Return (X, Y) of the center of cell containing provided text 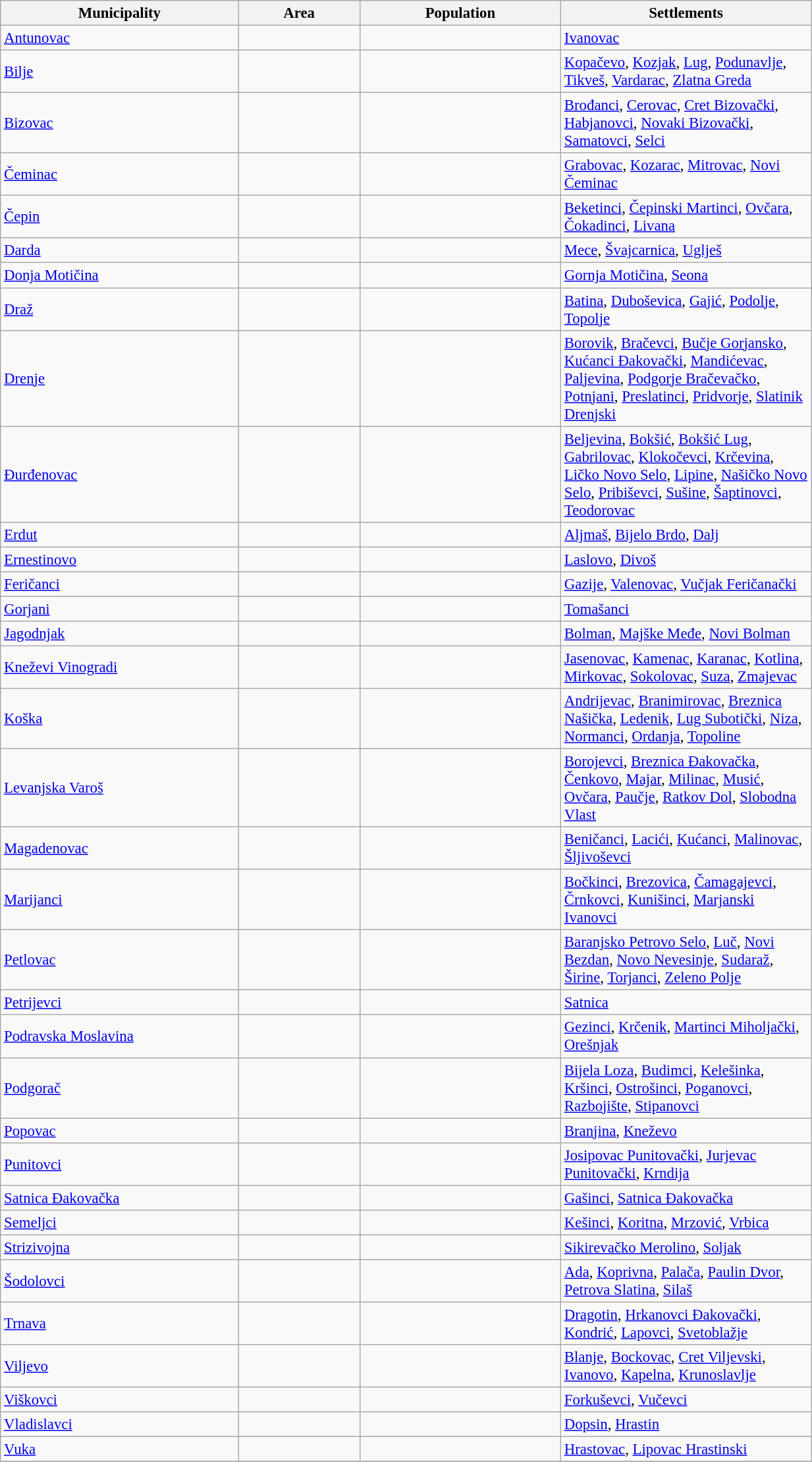
Dopsin, Hrastin (686, 1424)
Koška (120, 719)
Josipovac Punitovački, Jurjevac Punitovački, Krndija (686, 1164)
Settlements (686, 13)
Aljmaš, Bijelo Brdo, Dalj (686, 534)
Gornja Motičina, Seona (686, 275)
Čeminac (120, 174)
Ada, Koprivna, Palača, Paulin Dvor, Petrova Slatina, Silaš (686, 1281)
Dragotin, Hrkanovci Đakovački, Kondrić, Lapovci, Svetoblažje (686, 1323)
Marijanci (120, 900)
Punitovci (120, 1164)
Bijela Loza, Budimci, Kelešinka, Kršinci, Ostrošinci, Poganovci, Razbojište, Stipanovci (686, 1088)
Brođanci, Cerovac, Cret Bizovački, Habjanovci, Novaki Bizovački, Samatovci, Selci (686, 123)
Satnica (686, 1003)
Beničanci, Lacići, Kućanci, Malinovac, Šljivoševci (686, 849)
Bočkinci, Brezovica, Čamagajevci, Črnkovci, Kunišinci, Marjanski Ivanovci (686, 900)
Municipality (120, 13)
Donja Motičina (120, 275)
Borojevci, Breznica Đakovačka, Čenkovo, Majar, Milinac, Musić, Ovčara, Paučje, Ratkov Dol, Slobodna Vlast (686, 788)
Petrijevci (120, 1003)
Grabovac, Kozarac, Mitrovac, Novi Čeminac (686, 174)
Tomašanci (686, 609)
Feričanci (120, 584)
Area (299, 13)
Jasenovac, Kamenac, Karanac, Kotlina, Mirkovac, Sokolovac, Suza, Zmajevac (686, 667)
Semeljci (120, 1223)
Laslovo, Divoš (686, 559)
Petlovac (120, 960)
Antunovac (120, 38)
Čepin (120, 217)
Ivanovac (686, 38)
Vladislavci (120, 1424)
Šodolovci (120, 1281)
Bolman, Majške Međe, Novi Bolman (686, 634)
Bilje (120, 71)
Branjina, Kneževo (686, 1131)
Viljevo (120, 1366)
Population (460, 13)
Draž (120, 310)
Kneževi Vinogradi (120, 667)
Hrastovac, Lipovac Hrastinski (686, 1449)
Vuka (120, 1449)
Darda (120, 251)
Gazije, Valenovac, Vučjak Feričanački (686, 584)
Andrijevac, Branimirovac, Breznica Našička, Ledenik, Lug Subotički, Niza, Normanci, Ordanja, Topoline (686, 719)
Kešinci, Koritna, Mrzović, Vrbica (686, 1223)
Drenje (120, 378)
Batina, Duboševica, Gajić, Podolje, Topolje (686, 310)
Levanjska Varoš (120, 788)
Beketinci, Čepinski Martinci, Ovčara, Čokadinci, Livana (686, 217)
Viškovci (120, 1400)
Erdut (120, 534)
Đurđenovac (120, 474)
Gašinci, Satnica Đakovačka (686, 1198)
Podravska Moslavina (120, 1037)
Podgorač (120, 1088)
Baranjsko Petrovo Selo, Luč, Novi Bezdan, Novo Nevesinje, Sudaraž, Širine, Torjanci, Zeleno Polje (686, 960)
Gorjani (120, 609)
Satnica Đakovačka (120, 1198)
Strizivojna (120, 1247)
Kopačevo, Kozjak, Lug, Podunavlje, Tikveš, Vardarac, Zlatna Greda (686, 71)
Gezinci, Krčenik, Martinci Miholjački, Orešnjak (686, 1037)
Sikirevačko Merolino, Soljak (686, 1247)
Bizovac (120, 123)
Trnava (120, 1323)
Popovac (120, 1131)
Magadenovac (120, 849)
Ernestinovo (120, 559)
Forkuševci, Vučevci (686, 1400)
Blanje, Bockovac, Cret Viljevski, Ivanovo, Kapelna, Krunoslavlje (686, 1366)
Mece, Švajcarnica, Uglješ (686, 251)
Jagodnjak (120, 634)
